Search for the cell housing the specified text and yield its (x, y) center coordinate. 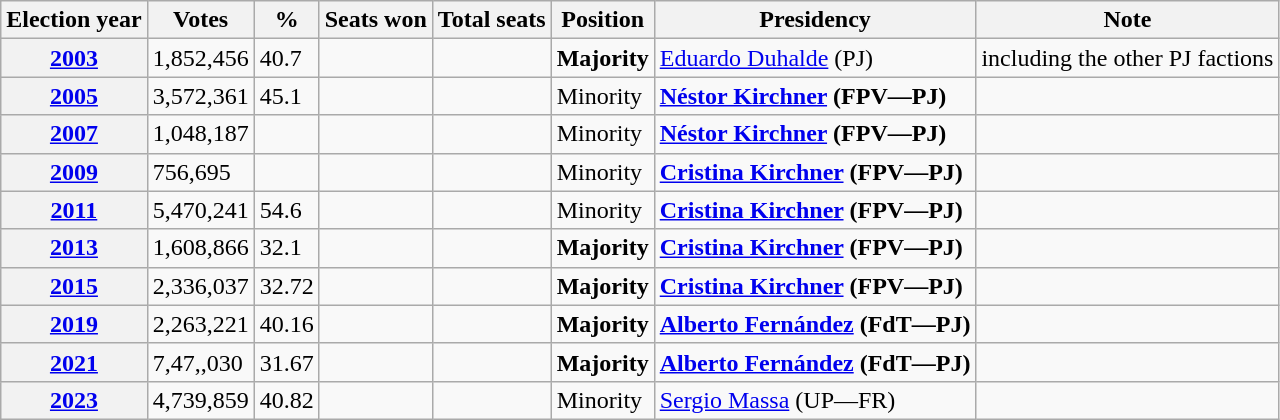
2011 (74, 210)
32.1 (286, 248)
4,739,859 (200, 400)
2013 (74, 248)
Sergio Massa (UP—FR) (815, 400)
Votes (200, 20)
Seats won (376, 20)
40.16 (286, 324)
2023 (74, 400)
2007 (74, 134)
756,695 (200, 172)
3,572,361 (200, 96)
Note (1128, 20)
5,470,241 (200, 210)
Position (602, 20)
2,263,221 (200, 324)
31.67 (286, 362)
40.7 (286, 58)
1,852,456 (200, 58)
2009 (74, 172)
2003 (74, 58)
32.72 (286, 286)
Eduardo Duhalde (PJ) (815, 58)
40.82 (286, 400)
2015 (74, 286)
7,47,,030 (200, 362)
1,048,187 (200, 134)
including the other PJ factions (1128, 58)
2021 (74, 362)
2019 (74, 324)
45.1 (286, 96)
Presidency (815, 20)
2,336,037 (200, 286)
2005 (74, 96)
Election year (74, 20)
% (286, 20)
54.6 (286, 210)
Total seats (492, 20)
1,608,866 (200, 248)
